Extract the (x, y) coordinate from the center of the cell holding the provided text.  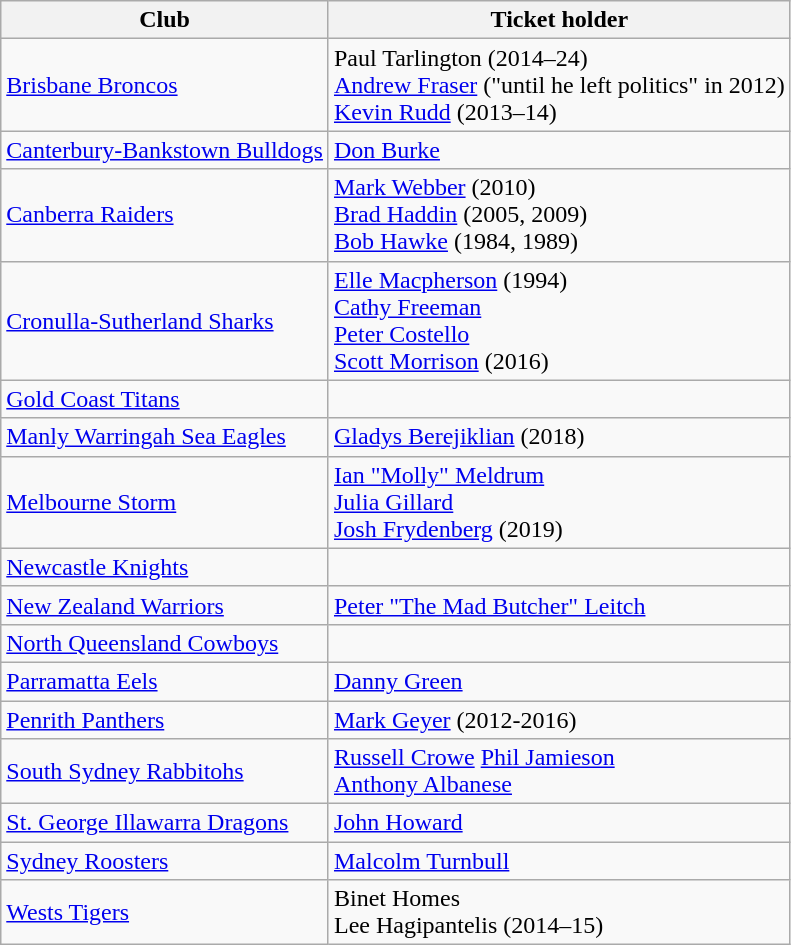
Penrith Panthers (165, 719)
Peter "The Mad Butcher" Leitch (559, 605)
Brisbane Broncos (165, 85)
North Queensland Cowboys (165, 643)
Canterbury-Bankstown Bulldogs (165, 150)
Club (165, 20)
Newcastle Knights (165, 567)
Cronulla-Sutherland Sharks (165, 320)
Malcolm Turnbull (559, 861)
Canberra Raiders (165, 215)
Danny Green (559, 681)
Elle Macpherson (1994)Cathy FreemanPeter CostelloScott Morrison (2016) (559, 320)
Don Burke (559, 150)
Gladys Berejiklian (2018) (559, 437)
Gold Coast Titans (165, 399)
Ian "Molly" MeldrumJulia GillardJosh Frydenberg (2019) (559, 502)
Binet HomesLee Hagipantelis (2014–15) (559, 912)
Ticket holder (559, 20)
St. George Illawarra Dragons (165, 823)
Sydney Roosters (165, 861)
Russell Crowe Phil JamiesonAnthony Albanese (559, 772)
Mark Geyer (2012-2016) (559, 719)
New Zealand Warriors (165, 605)
Mark Webber (2010)Brad Haddin (2005, 2009)Bob Hawke (1984, 1989) (559, 215)
Manly Warringah Sea Eagles (165, 437)
South Sydney Rabbitohs (165, 772)
Wests Tigers (165, 912)
Parramatta Eels (165, 681)
John Howard (559, 823)
Paul Tarlington (2014–24)Andrew Fraser ("until he left politics" in 2012)Kevin Rudd (2013–14) (559, 85)
Melbourne Storm (165, 502)
